For the text-containing cell, return its midpoint in (x, y) coordinate format. 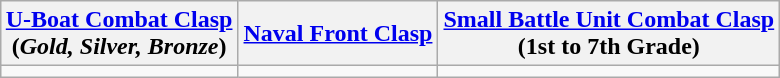
Small Battle Unit Combat Clasp(1st to 7th Grade) (609, 34)
Naval Front Clasp (338, 34)
U-Boat Combat Clasp(Gold, Silver, Bronze) (119, 34)
